Find where the given text appears and provide that cell's center as (x, y) coordinate. 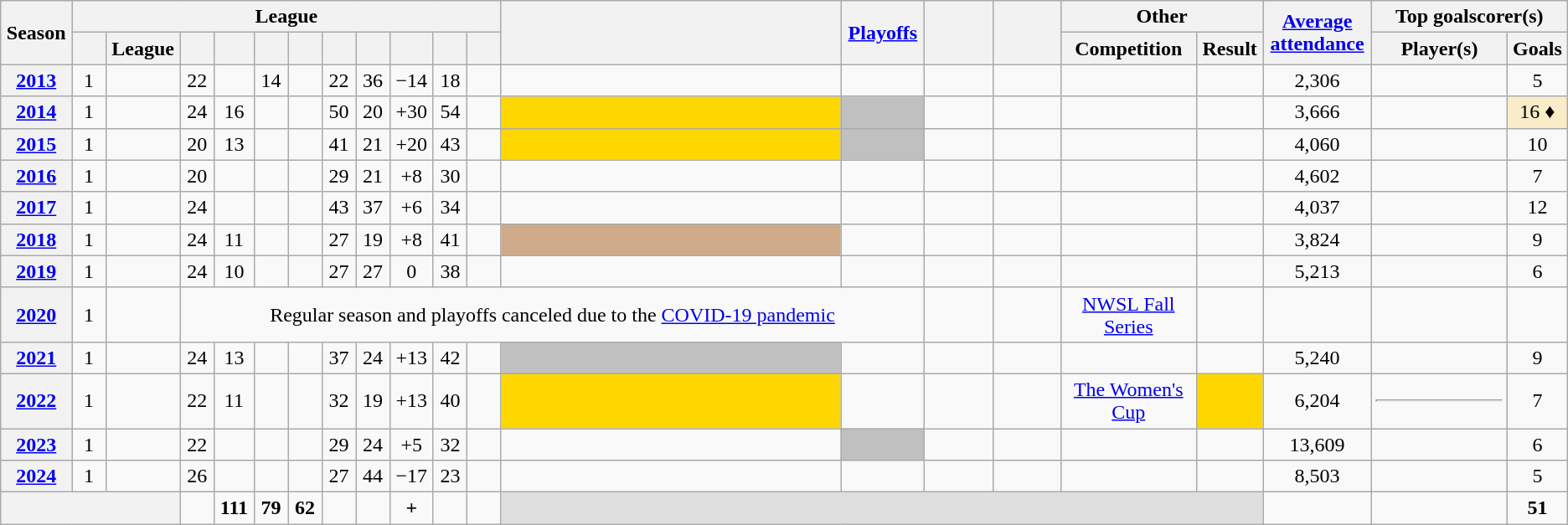
+20 (411, 144)
6,204 (1317, 400)
54 (451, 112)
Top goalscorer(s) (1469, 17)
Averageattendance (1317, 33)
3,666 (1317, 112)
23 (451, 476)
2024 (37, 476)
4,602 (1317, 176)
Other (1162, 17)
2021 (37, 358)
42 (451, 358)
4,060 (1317, 144)
30 (451, 176)
26 (198, 476)
79 (271, 508)
+6 (411, 208)
18 (451, 80)
Regular season and playoffs canceled due to the COVID-19 pandemic (553, 315)
+30 (411, 112)
Playoffs (883, 33)
62 (305, 508)
2022 (37, 400)
Goals (1538, 49)
50 (338, 112)
Season (37, 33)
3,824 (1317, 239)
2023 (37, 445)
44 (374, 476)
2018 (37, 239)
−14 (411, 80)
+5 (411, 445)
2020 (37, 315)
5,213 (1317, 271)
NWSL Fall Series (1128, 315)
5,240 (1317, 358)
The Women's Cup (1128, 400)
111 (235, 508)
+ (411, 508)
2014 (37, 112)
34 (451, 208)
38 (451, 271)
12 (1538, 208)
16 (235, 112)
4,037 (1317, 208)
Competition (1128, 49)
16 ♦ (1538, 112)
2015 (37, 144)
2,306 (1317, 80)
0 (411, 271)
2016 (37, 176)
36 (374, 80)
40 (451, 400)
2017 (37, 208)
Result (1230, 49)
51 (1538, 508)
8,503 (1317, 476)
2013 (37, 80)
14 (271, 80)
−17 (411, 476)
2019 (37, 271)
13,609 (1317, 445)
Player(s) (1439, 49)
